Scan for the cell matching the given text and deliver its (X, Y) coordinate at center. 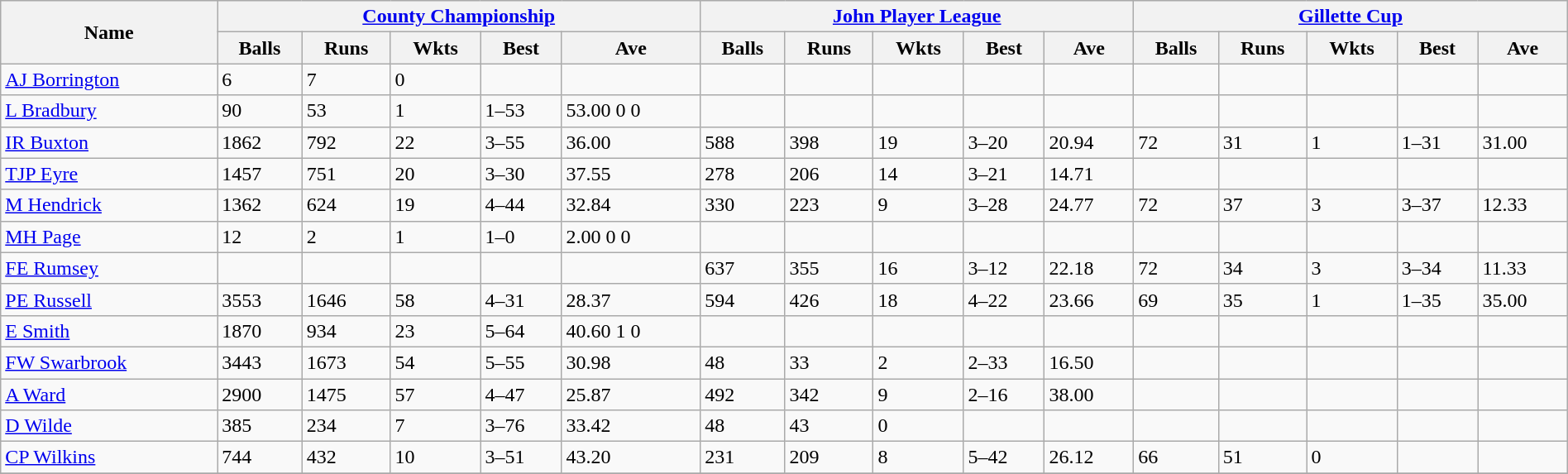
432 (346, 457)
MH Page (109, 237)
43 (829, 426)
35 (1262, 299)
751 (346, 174)
22 (435, 142)
51 (1262, 457)
58 (435, 299)
426 (829, 299)
16.50 (1089, 362)
385 (260, 426)
1–35 (1437, 299)
637 (743, 268)
Name (109, 32)
28.37 (631, 299)
206 (829, 174)
3–51 (521, 457)
234 (346, 426)
594 (743, 299)
624 (346, 205)
3–21 (1004, 174)
30.98 (631, 362)
792 (346, 142)
35.00 (1523, 299)
3–28 (1004, 205)
1457 (260, 174)
2–33 (1004, 362)
1475 (346, 395)
231 (743, 457)
1362 (260, 205)
4–22 (1004, 299)
5–42 (1004, 457)
AJ Borrington (109, 79)
L Bradbury (109, 111)
588 (743, 142)
3–12 (1004, 268)
3443 (260, 362)
36.00 (631, 142)
PE Russell (109, 299)
4–44 (521, 205)
County Championship (459, 17)
54 (435, 362)
40.60 1 0 (631, 331)
1646 (346, 299)
16 (918, 268)
TJP Eyre (109, 174)
D Wilde (109, 426)
3–55 (521, 142)
37.55 (631, 174)
1–31 (1437, 142)
24.77 (1089, 205)
18 (918, 299)
342 (829, 395)
31.00 (1523, 142)
33 (829, 362)
3–37 (1437, 205)
492 (743, 395)
32.84 (631, 205)
10 (435, 457)
278 (743, 174)
14 (918, 174)
31 (1262, 142)
4–31 (521, 299)
IR Buxton (109, 142)
22.18 (1089, 268)
398 (829, 142)
12.33 (1523, 205)
23.66 (1089, 299)
4–47 (521, 395)
37 (1262, 205)
E Smith (109, 331)
33.42 (631, 426)
Gillette Cup (1350, 17)
26.12 (1089, 457)
3–30 (521, 174)
3553 (260, 299)
A Ward (109, 395)
43.20 (631, 457)
209 (829, 457)
3–34 (1437, 268)
6 (260, 79)
38.00 (1089, 395)
1862 (260, 142)
3–76 (521, 426)
69 (1176, 299)
FE Rumsey (109, 268)
53.00 0 0 (631, 111)
FW Swarbrook (109, 362)
34 (1262, 268)
53 (346, 111)
5–64 (521, 331)
2900 (260, 395)
744 (260, 457)
20 (435, 174)
12 (260, 237)
CP Wilkins (109, 457)
1–0 (521, 237)
M Hendrick (109, 205)
25.87 (631, 395)
John Player League (917, 17)
14.71 (1089, 174)
90 (260, 111)
330 (743, 205)
1673 (346, 362)
223 (829, 205)
57 (435, 395)
20.94 (1089, 142)
355 (829, 268)
2–16 (1004, 395)
1–53 (521, 111)
3–20 (1004, 142)
2.00 0 0 (631, 237)
1870 (260, 331)
8 (918, 457)
934 (346, 331)
66 (1176, 457)
5–55 (521, 362)
11.33 (1523, 268)
23 (435, 331)
